For the text-containing cell, return its midpoint in (x, y) coordinate format. 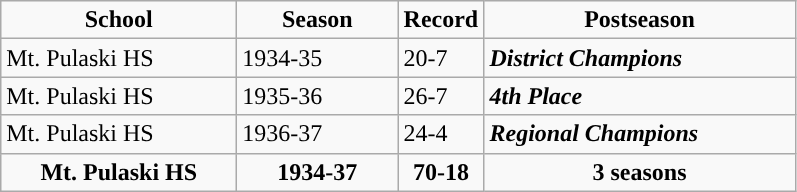
24-4 (441, 134)
Postseason (640, 20)
1934-35 (318, 58)
School (119, 20)
3 seasons (640, 172)
District Champions (640, 58)
1934-37 (318, 172)
26-7 (441, 96)
1936-37 (318, 134)
Record (441, 20)
Regional Champions (640, 134)
70-18 (441, 172)
Season (318, 20)
1935-36 (318, 96)
4th Place (640, 96)
20-7 (441, 58)
